Scan for the cell matching the given text and deliver its (x, y) coordinate at center. 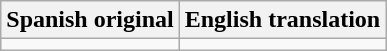
English translation (282, 20)
Spanish original (90, 20)
